Identify which cell holds the provided text, then report its [x, y] central coordinate. 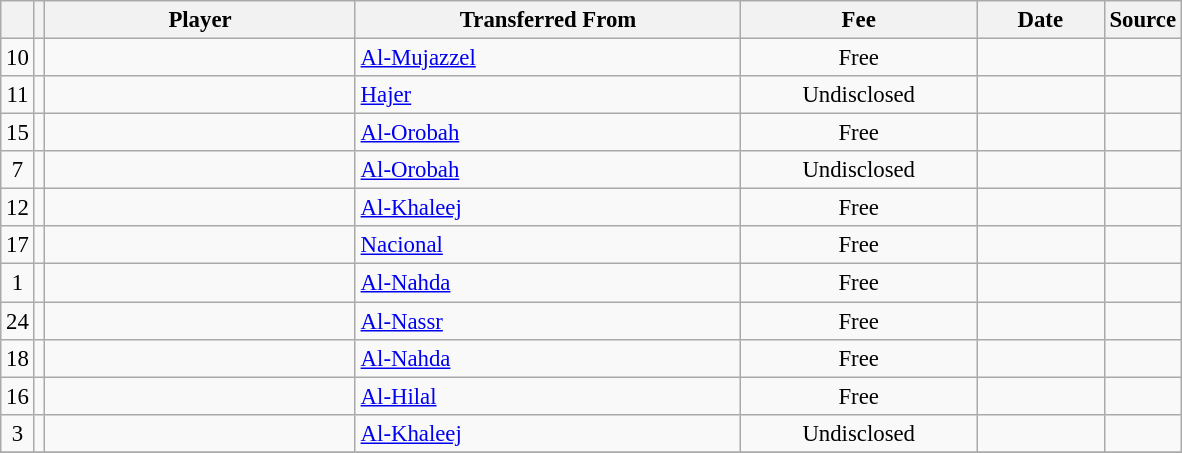
Al-Nassr [548, 321]
17 [18, 245]
Transferred From [548, 20]
16 [18, 396]
10 [18, 58]
Hajer [548, 95]
Player [200, 20]
7 [18, 170]
Date [1040, 20]
24 [18, 321]
15 [18, 133]
1 [18, 283]
Nacional [548, 245]
Fee [859, 20]
3 [18, 433]
Source [1142, 20]
11 [18, 95]
12 [18, 208]
Al-Mujazzel [548, 58]
Al-Hilal [548, 396]
18 [18, 358]
